Search for the cell housing the specified text and yield its (X, Y) center coordinate. 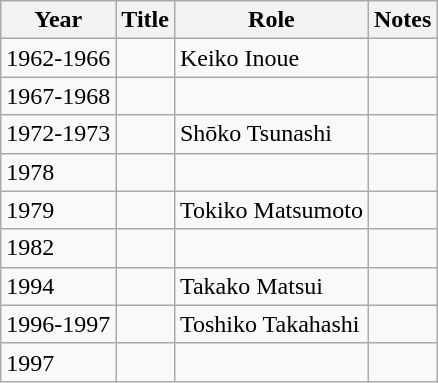
Keiko Inoue (271, 58)
Notes (402, 20)
Shōko Tsunashi (271, 134)
1979 (58, 210)
1978 (58, 172)
Role (271, 20)
Tokiko Matsumoto (271, 210)
1967-1968 (58, 96)
1982 (58, 248)
Takako Matsui (271, 286)
1997 (58, 362)
Year (58, 20)
1962-1966 (58, 58)
Toshiko Takahashi (271, 324)
1994 (58, 286)
1996-1997 (58, 324)
Title (146, 20)
1972-1973 (58, 134)
